Pinpoint the cell where the given text exists, returning its (x, y) midpoint coordinate. 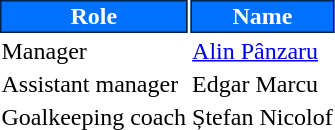
Manager (94, 51)
Edgar Marcu (263, 84)
Alin Pânzaru (263, 51)
Role (94, 16)
Assistant manager (94, 84)
Name (263, 16)
